Locate the cell with the specified text and output its (x, y) center coordinate. 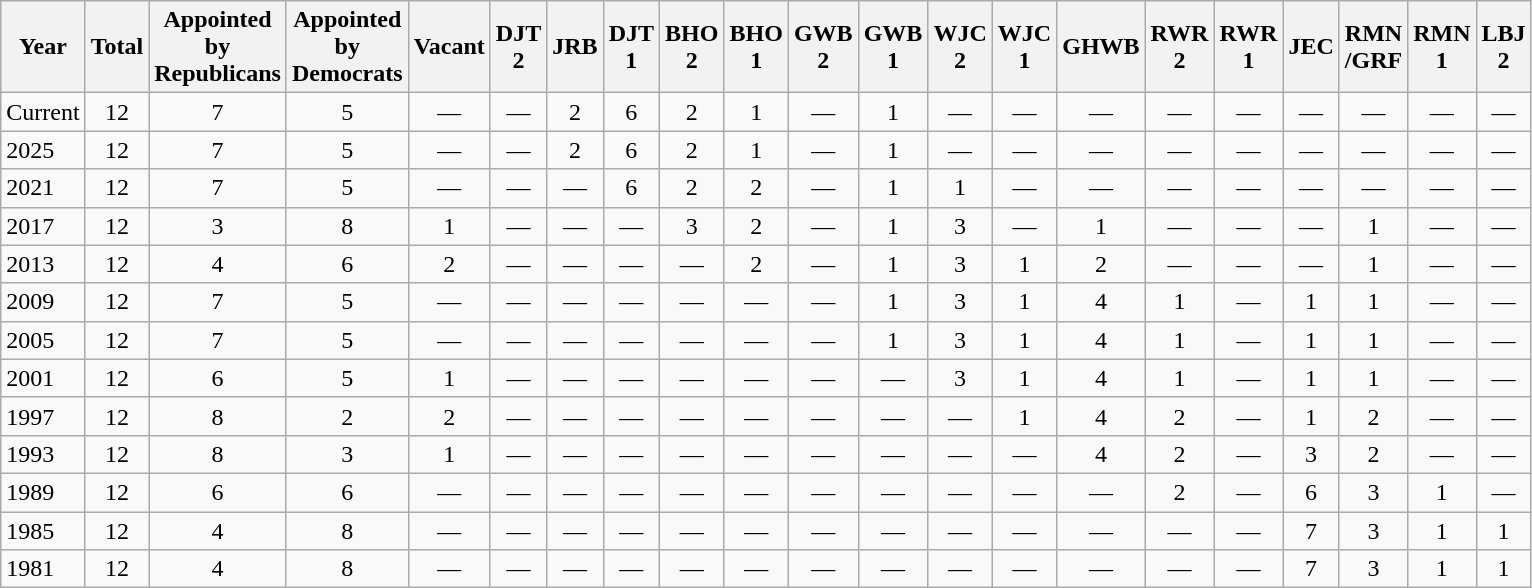
RWR1 (1248, 47)
BHO2 (692, 47)
JRB (575, 47)
2025 (43, 150)
1981 (43, 569)
2021 (43, 188)
GWB2 (823, 47)
WJC1 (1024, 47)
JEC (1311, 47)
RMN1 (1442, 47)
2005 (43, 340)
GWB1 (893, 47)
2009 (43, 302)
Year (43, 47)
AppointedbyDemocrats (347, 47)
GHWB (1101, 47)
1993 (43, 454)
1985 (43, 531)
RMN/GRF (1373, 47)
LBJ2 (1504, 47)
2017 (43, 226)
2013 (43, 264)
1997 (43, 416)
DJT1 (631, 47)
1989 (43, 492)
AppointedbyRepublicans (218, 47)
Vacant (449, 47)
WJC2 (960, 47)
RWR2 (1180, 47)
DJT2 (518, 47)
2001 (43, 378)
BHO1 (756, 47)
Total (117, 47)
Current (43, 112)
